Provide the [X, Y] coordinate of the cell's center where the given text is located.  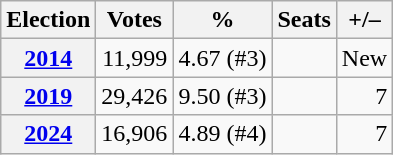
2014 [48, 58]
Votes [134, 20]
9.50 (#3) [222, 96]
29,426 [134, 96]
% [222, 20]
4.67 (#3) [222, 58]
Seats [304, 20]
4.89 (#4) [222, 134]
New [364, 58]
11,999 [134, 58]
2019 [48, 96]
2024 [48, 134]
16,906 [134, 134]
Election [48, 20]
+/– [364, 20]
